Output the (x, y) coordinate of the center of the cell containing the given text.  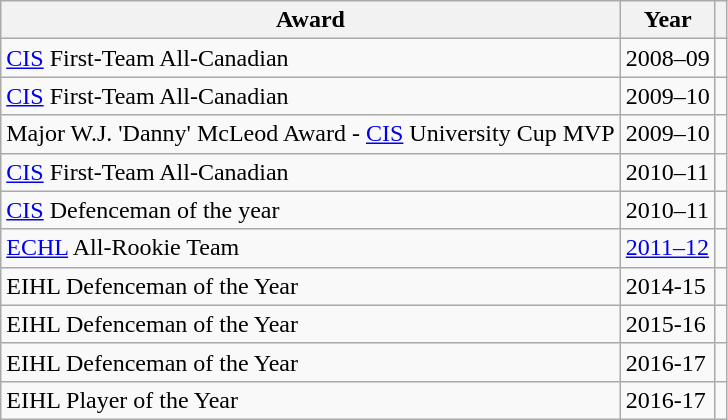
CIS Defenceman of the year (311, 210)
ECHL All-Rookie Team (311, 248)
2014-15 (668, 286)
Major W.J. 'Danny' McLeod Award - CIS University Cup MVP (311, 134)
2011–12 (668, 248)
Award (311, 20)
2015-16 (668, 324)
2008–09 (668, 58)
EIHL Player of the Year (311, 400)
Year (668, 20)
